Locate the cell with the specified text and output its [X, Y] center coordinate. 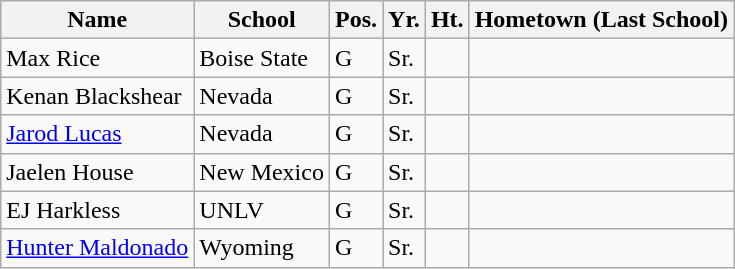
Max Rice [98, 58]
Name [98, 20]
Jarod Lucas [98, 134]
Yr. [404, 20]
New Mexico [262, 172]
School [262, 20]
Hometown (Last School) [601, 20]
Boise State [262, 58]
Wyoming [262, 248]
Kenan Blackshear [98, 96]
UNLV [262, 210]
Pos. [356, 20]
Jaelen House [98, 172]
EJ Harkless [98, 210]
Ht. [447, 20]
Hunter Maldonado [98, 248]
